Search for the cell housing the specified text and yield its [X, Y] center coordinate. 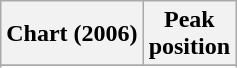
Chart (2006) [72, 34]
Peakposition [189, 34]
